Capture the cell that displays the provided text and extract its [X, Y] central coordinate. 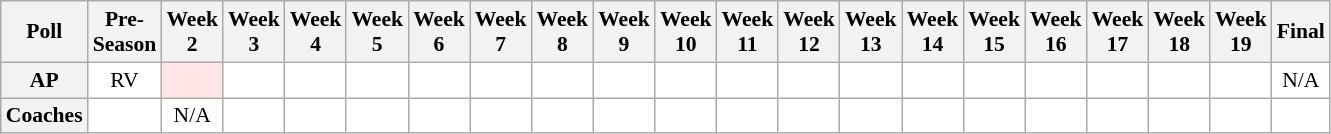
Week18 [1179, 32]
RV [125, 80]
AP [44, 80]
Week16 [1056, 32]
Week4 [316, 32]
Week5 [377, 32]
Week10 [686, 32]
Week19 [1241, 32]
Week12 [809, 32]
Poll [44, 32]
Week15 [994, 32]
Week3 [254, 32]
Week6 [439, 32]
Coaches [44, 116]
Pre-Season [125, 32]
Week14 [933, 32]
Week8 [562, 32]
Final [1301, 32]
Week11 [748, 32]
Week2 [192, 32]
Week17 [1118, 32]
Week7 [501, 32]
Week9 [624, 32]
Week13 [871, 32]
